Extract the (x, y) coordinate from the center of the cell holding the provided text.  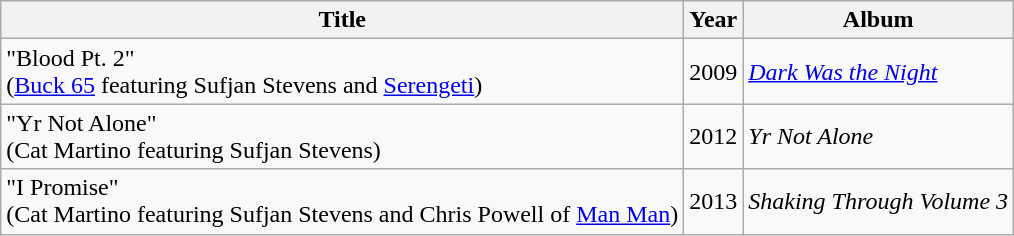
"Yr Not Alone"(Cat Martino featuring Sufjan Stevens) (342, 136)
Album (878, 20)
2013 (714, 202)
Year (714, 20)
Dark Was the Night (878, 72)
Shaking Through Volume 3 (878, 202)
Title (342, 20)
"I Promise"(Cat Martino featuring Sufjan Stevens and Chris Powell of Man Man) (342, 202)
Yr Not Alone (878, 136)
2012 (714, 136)
2009 (714, 72)
"Blood Pt. 2"(Buck 65 featuring Sufjan Stevens and Serengeti) (342, 72)
